Locate the cell with the specified text and output its (x, y) center coordinate. 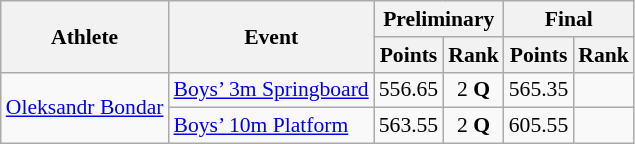
Oleksandr Bondar (85, 108)
Boys’ 3m Springboard (272, 90)
Athlete (85, 36)
565.35 (538, 90)
556.65 (408, 90)
605.55 (538, 126)
Final (569, 19)
Boys’ 10m Platform (272, 126)
Preliminary (439, 19)
563.55 (408, 126)
Event (272, 36)
